Return the [X, Y] coordinate for the center point of the cell that contains the specified text.  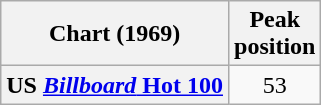
53 [275, 85]
Chart (1969) [115, 34]
Peakposition [275, 34]
US Billboard Hot 100 [115, 85]
